Identify which cell holds the provided text, then report its (x, y) central coordinate. 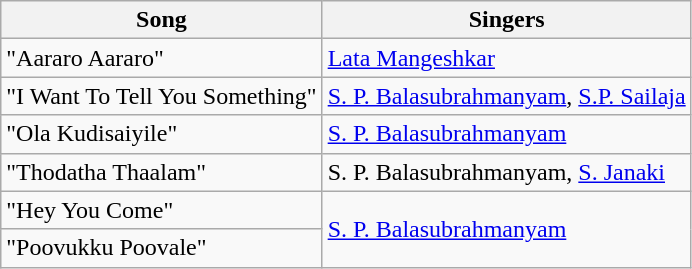
"Poovukku Poovale" (162, 248)
"Ola Kudisaiyile" (162, 134)
"Hey You Come" (162, 210)
S. P. Balasubrahmanyam, S. Janaki (506, 172)
"Aararo Aararo" (162, 58)
Song (162, 20)
Singers (506, 20)
"Thodatha Thaalam" (162, 172)
S. P. Balasubrahmanyam, S.P. Sailaja (506, 96)
"I Want To Tell You Something" (162, 96)
Lata Mangeshkar (506, 58)
